Find where the given text appears and provide that cell's center as (X, Y) coordinate. 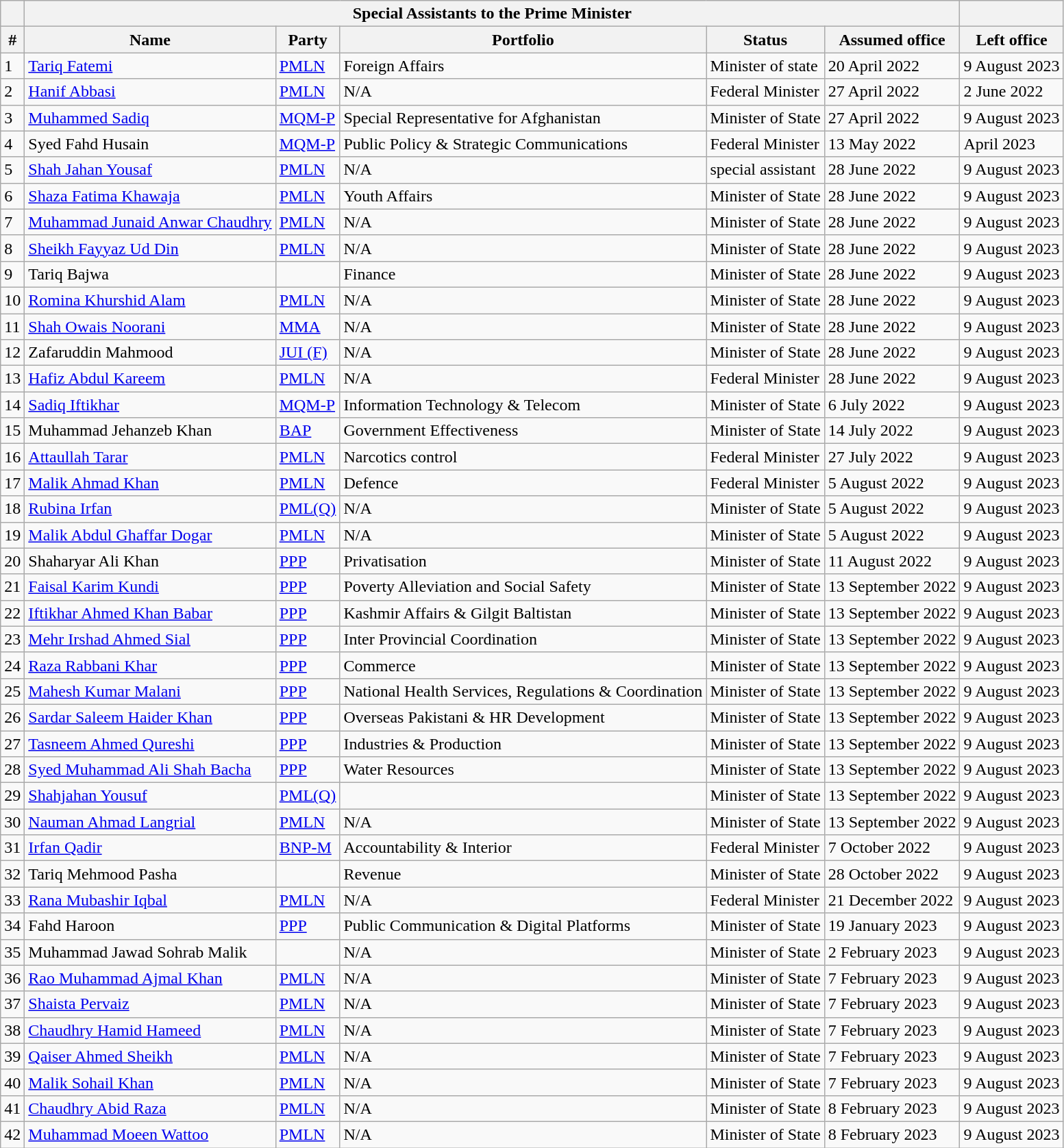
28 October 2022 (892, 874)
Special Representative for Afghanistan (523, 118)
Muhammed Sadiq (150, 118)
Kashmir Affairs & Gilgit Baltistan (523, 613)
Malik Ahmad Khan (150, 483)
34 (12, 926)
23 (12, 639)
Sardar Saleem Haider Khan (150, 717)
Assumed office (892, 40)
# (12, 40)
Chaudhry Hamid Hameed (150, 1030)
Accountability & Interior (523, 848)
Shah Owais Noorani (150, 327)
2 (12, 92)
Chaudhry Abid Raza (150, 1108)
Tariq Fatemi (150, 66)
MMA (308, 327)
Status (765, 40)
Name (150, 40)
special assistant (765, 170)
21 (12, 587)
Malik Sohail Khan (150, 1082)
Raza Rabbani Khar (150, 665)
Special Assistants to the Prime Minister (492, 14)
4 (12, 144)
35 (12, 952)
Romina Khurshid Alam (150, 300)
1 (12, 66)
Party (308, 40)
Information Technology & Telecom (523, 405)
39 (12, 1056)
April 2023 (1011, 144)
13 May 2022 (892, 144)
Government Effectiveness (523, 431)
Privatisation (523, 561)
22 (12, 613)
Shaharyar Ali Khan (150, 561)
Minister of state (765, 66)
32 (12, 874)
Public Communication & Digital Platforms (523, 926)
Syed Muhammad Ali Shah Bacha (150, 770)
Narcotics control (523, 457)
Muhammad Jawad Sohrab Malik (150, 952)
14 July 2022 (892, 431)
Sheikh Fayyaz Ud Din (150, 248)
Public Policy & Strategic Communications (523, 144)
Malik Abdul Ghaffar Dogar (150, 535)
Mahesh Kumar Malani (150, 691)
JUI (F) (308, 353)
36 (12, 978)
Revenue (523, 874)
7 (12, 222)
24 (12, 665)
Attaullah Tarar (150, 457)
9 (12, 274)
Finance (523, 274)
15 (12, 431)
Iftikhar Ahmed Khan Babar (150, 613)
17 (12, 483)
Poverty Alleviation and Social Safety (523, 587)
Inter Provincial Coordination (523, 639)
Syed Fahd Husain (150, 144)
6 (12, 196)
Defence (523, 483)
12 (12, 353)
Hafiz Abdul Kareem (150, 379)
National Health Services, Regulations & Coordination (523, 691)
42 (12, 1134)
Muhammad Jehanzeb Khan (150, 431)
5 (12, 170)
Commerce (523, 665)
40 (12, 1082)
38 (12, 1030)
Overseas Pakistani & HR Development (523, 717)
10 (12, 300)
18 (12, 509)
7 October 2022 (892, 848)
Shaista Pervaiz (150, 1004)
Shah Jahan Yousaf (150, 170)
Hanif Abbasi (150, 92)
Qaiser Ahmed Sheikh (150, 1056)
14 (12, 405)
20 April 2022 (892, 66)
Water Resources (523, 770)
27 (12, 743)
Zafaruddin Mahmood (150, 353)
Portfolio (523, 40)
Youth Affairs (523, 196)
Foreign Affairs (523, 66)
2 February 2023 (892, 952)
Sadiq Iftikhar (150, 405)
BNP-M (308, 848)
29 (12, 796)
Left office (1011, 40)
28 (12, 770)
BAP (308, 431)
13 (12, 379)
11 (12, 327)
20 (12, 561)
3 (12, 118)
Tasneem Ahmed Qureshi (150, 743)
19 (12, 535)
41 (12, 1108)
Muhammad Junaid Anwar Chaudhry (150, 222)
30 (12, 822)
25 (12, 691)
Shahjahan Yousuf (150, 796)
Rana Mubashir Iqbal (150, 900)
Tariq Bajwa (150, 274)
Rubina Irfan (150, 509)
11 August 2022 (892, 561)
Mehr Irshad Ahmed Sial (150, 639)
21 December 2022 (892, 900)
26 (12, 717)
19 January 2023 (892, 926)
8 (12, 248)
2 June 2022 (1011, 92)
Shaza Fatima Khawaja (150, 196)
Irfan Qadir (150, 848)
27 July 2022 (892, 457)
16 (12, 457)
33 (12, 900)
Rao Muhammad Ajmal Khan (150, 978)
Tariq Mehmood Pasha (150, 874)
6 July 2022 (892, 405)
37 (12, 1004)
31 (12, 848)
Fahd Haroon (150, 926)
Industries & Production (523, 743)
Muhammad Moeen Wattoo (150, 1134)
Faisal Karim Kundi (150, 587)
Nauman Ahmad Langrial (150, 822)
